Return the (X, Y) coordinate for the center point of the cell that contains the specified text.  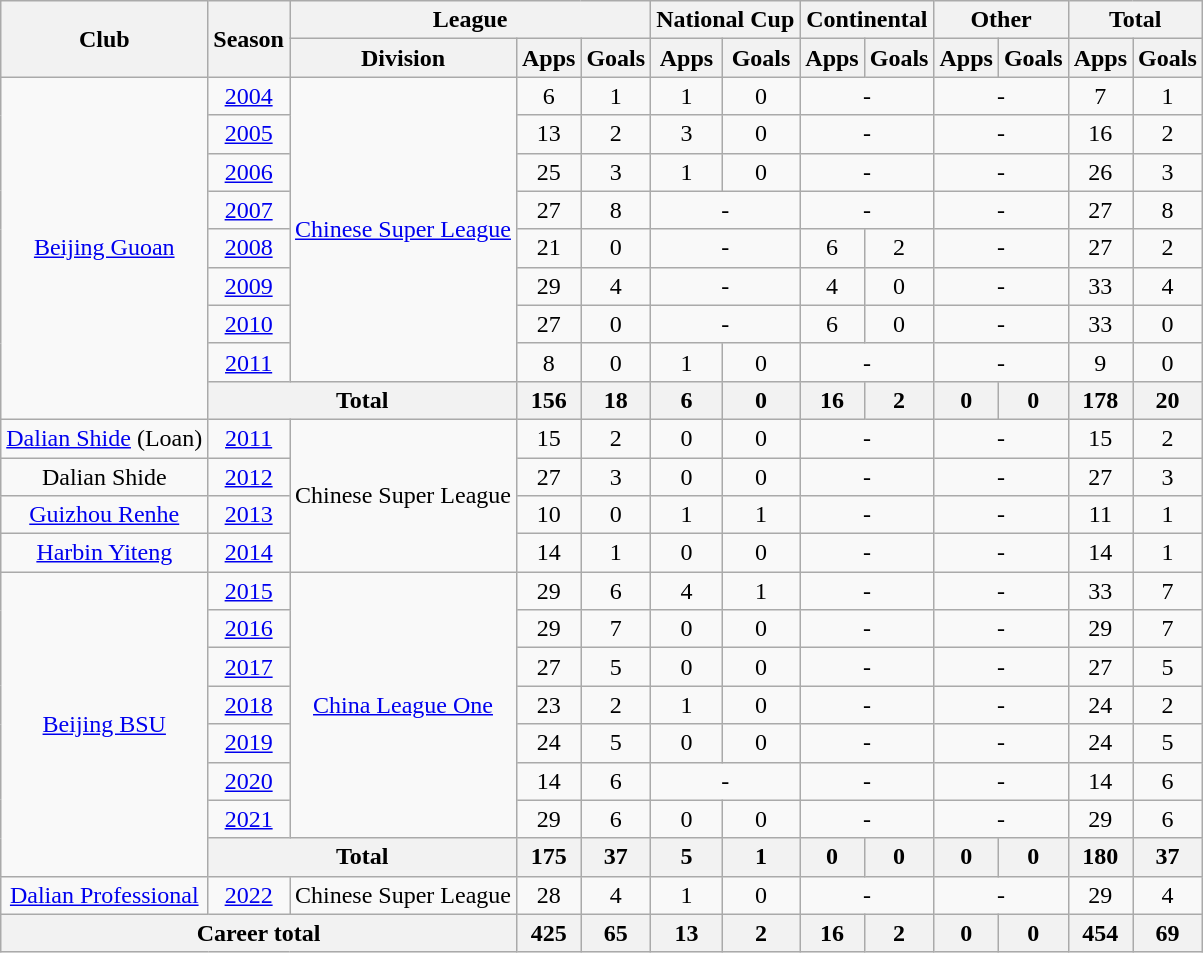
Career total (259, 933)
180 (1100, 857)
65 (616, 933)
2009 (249, 286)
Division (404, 58)
9 (1100, 362)
175 (548, 857)
2016 (249, 629)
Beijing BSU (104, 724)
2019 (249, 743)
2005 (249, 134)
Continental (867, 20)
2004 (249, 96)
2018 (249, 705)
Guizhou Renhe (104, 515)
League (470, 20)
Dalian Shide (104, 477)
Season (249, 39)
Other (1001, 20)
454 (1100, 933)
28 (548, 895)
Beijing Guoan (104, 248)
2020 (249, 781)
21 (548, 248)
10 (548, 515)
23 (548, 705)
2014 (249, 553)
2010 (249, 324)
Dalian Professional (104, 895)
2013 (249, 515)
2022 (249, 895)
2006 (249, 172)
20 (1168, 400)
69 (1168, 933)
China League One (404, 705)
2007 (249, 210)
2021 (249, 819)
11 (1100, 515)
25 (548, 172)
National Cup (726, 20)
18 (616, 400)
156 (548, 400)
Club (104, 39)
425 (548, 933)
2008 (249, 248)
Harbin Yiteng (104, 553)
2015 (249, 591)
2017 (249, 667)
Dalian Shide (Loan) (104, 438)
2012 (249, 477)
26 (1100, 172)
178 (1100, 400)
